Pinpoint the cell where the given text exists, returning its [X, Y] midpoint coordinate. 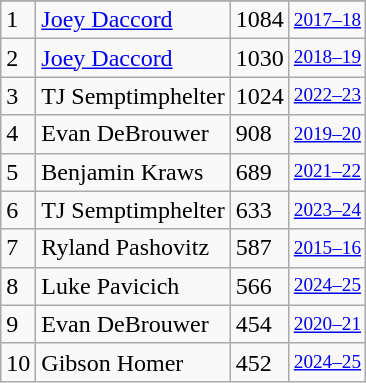
2021–22 [327, 172]
1030 [260, 58]
10 [18, 362]
5 [18, 172]
2020–21 [327, 324]
Ryland Pashovitz [133, 248]
1024 [260, 96]
7 [18, 248]
2019–20 [327, 134]
454 [260, 324]
1 [18, 20]
4 [18, 134]
2017–18 [327, 20]
6 [18, 210]
9 [18, 324]
2015–16 [327, 248]
908 [260, 134]
566 [260, 286]
2023–24 [327, 210]
587 [260, 248]
2022–23 [327, 96]
452 [260, 362]
633 [260, 210]
689 [260, 172]
2018–19 [327, 58]
8 [18, 286]
Luke Pavicich [133, 286]
1084 [260, 20]
Gibson Homer [133, 362]
2 [18, 58]
Benjamin Kraws [133, 172]
3 [18, 96]
